Return [X, Y] of the center of cell containing provided text 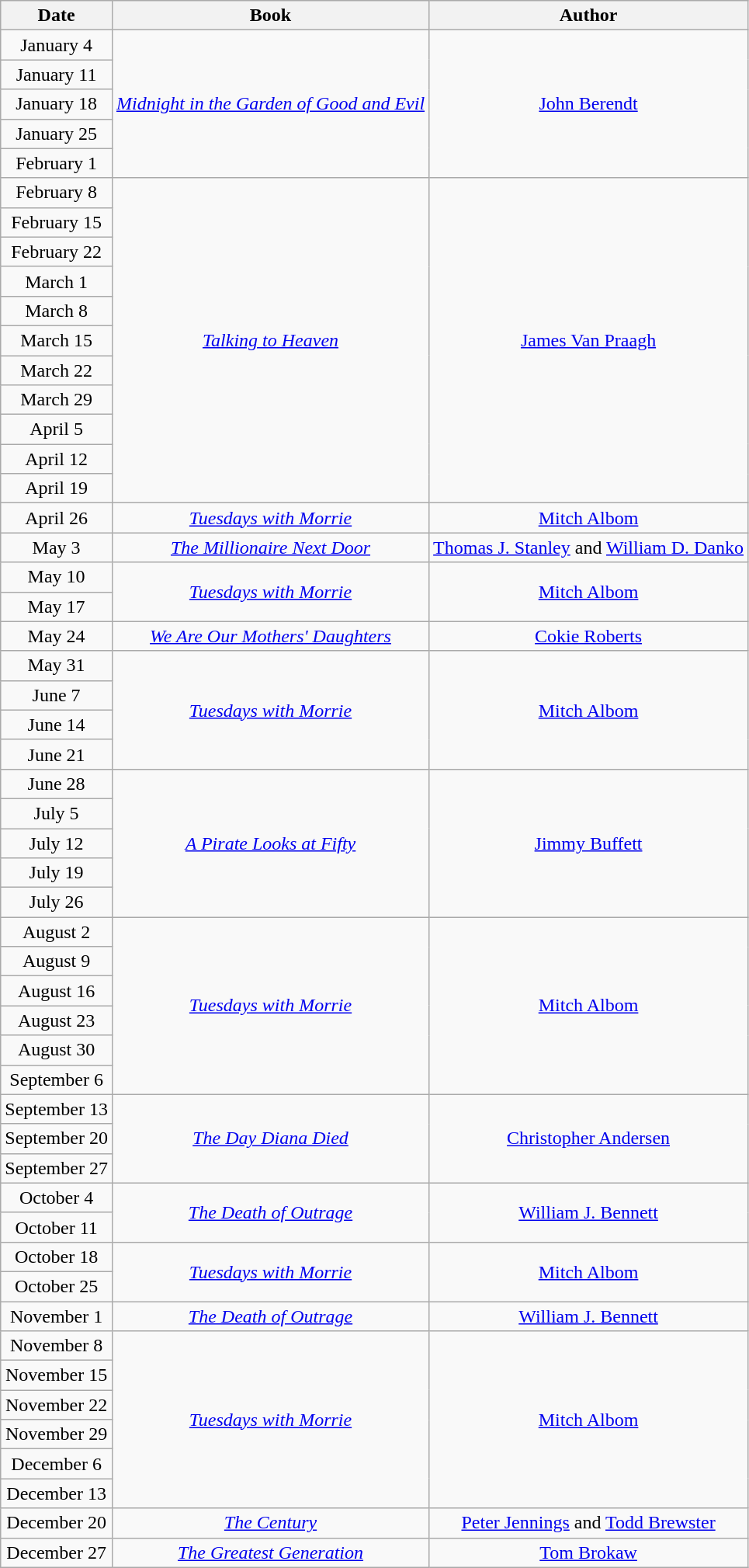
August 16 [57, 991]
John Berendt [588, 104]
June 14 [57, 725]
March 22 [57, 370]
May 3 [57, 548]
September 27 [57, 1168]
October 18 [57, 1257]
June 28 [57, 784]
May 10 [57, 577]
September 6 [57, 1080]
December 6 [57, 1464]
January 11 [57, 75]
Peter Jennings and Todd Brewster [588, 1523]
July 26 [57, 902]
April 19 [57, 488]
February 15 [57, 222]
Tom Brokaw [588, 1552]
Cokie Roberts [588, 636]
Midnight in the Garden of Good and Evil [270, 104]
August 9 [57, 961]
A Pirate Looks at Fifty [270, 843]
June 21 [57, 754]
March 29 [57, 400]
April 12 [57, 459]
The Millionaire Next Door [270, 548]
October 11 [57, 1227]
September 13 [57, 1109]
July 19 [57, 873]
May 17 [57, 607]
November 22 [57, 1405]
November 29 [57, 1434]
March 1 [57, 281]
March 15 [57, 340]
February 22 [57, 252]
Jimmy Buffett [588, 843]
April 5 [57, 429]
August 30 [57, 1050]
Thomas J. Stanley and William D. Danko [588, 548]
February 1 [57, 163]
December 27 [57, 1552]
July 12 [57, 843]
November 15 [57, 1375]
September 20 [57, 1139]
May 31 [57, 666]
June 7 [57, 695]
The Day Diana Died [270, 1139]
July 5 [57, 813]
October 4 [57, 1198]
Christopher Andersen [588, 1139]
We Are Our Mothers' Daughters [270, 636]
January 18 [57, 104]
January 25 [57, 134]
December 13 [57, 1493]
The Greatest Generation [270, 1552]
Date [57, 16]
November 1 [57, 1316]
The Century [270, 1523]
November 8 [57, 1346]
October 25 [57, 1286]
April 26 [57, 518]
February 8 [57, 193]
Talking to Heaven [270, 340]
James Van Praagh [588, 340]
Author [588, 16]
May 24 [57, 636]
March 8 [57, 311]
August 2 [57, 932]
December 20 [57, 1523]
August 23 [57, 1020]
Book [270, 16]
January 4 [57, 45]
